Pinpoint the cell where the given text exists, returning its (X, Y) midpoint coordinate. 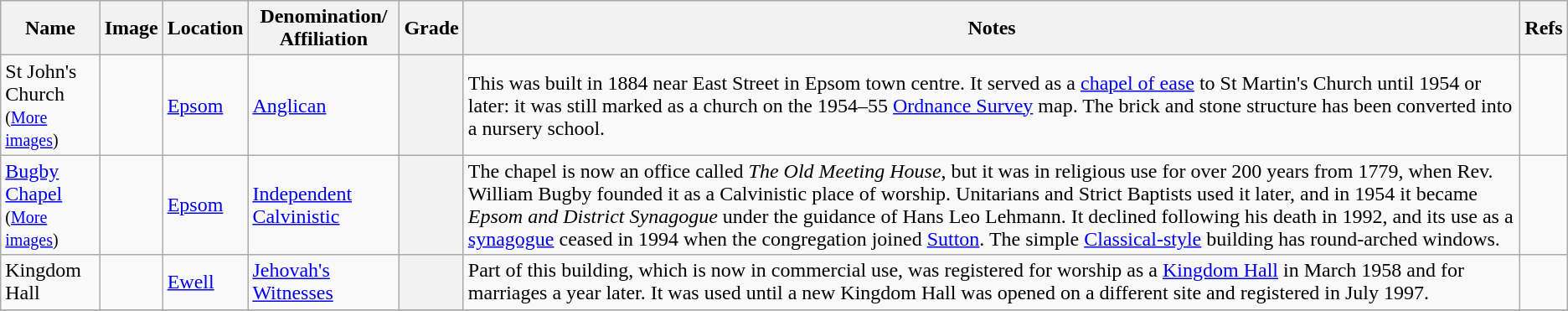
Bugby Chapel(More images) (50, 205)
Grade (431, 29)
Independent Calvinistic (323, 205)
Anglican (323, 106)
Refs (1544, 29)
Ewell (205, 282)
Kingdom Hall (50, 282)
Notes (992, 29)
Image (131, 29)
Denomination/Affiliation (323, 29)
Jehovah's Witnesses (323, 282)
St John's Church(More images) (50, 106)
Location (205, 29)
Name (50, 29)
